Provide the [X, Y] coordinate of the cell's center where the given text is located.  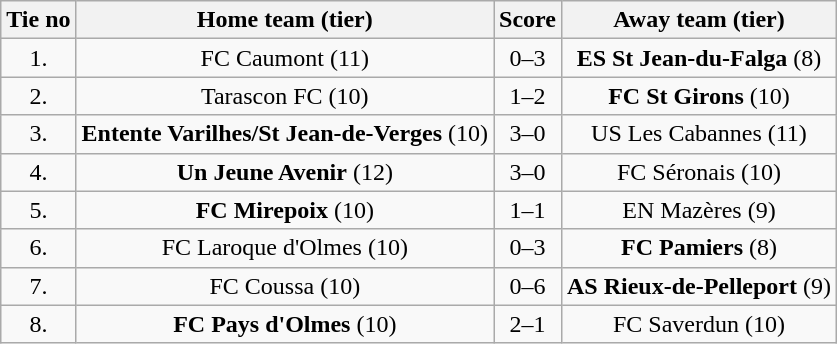
EN Mazères (9) [698, 210]
FC St Girons (10) [698, 96]
8. [38, 324]
AS Rieux-de-Pelleport (9) [698, 286]
FC Caumont (11) [284, 58]
7. [38, 286]
2–1 [528, 324]
Home team (tier) [284, 20]
Away team (tier) [698, 20]
4. [38, 172]
0–6 [528, 286]
FC Pamiers (8) [698, 248]
1. [38, 58]
FC Mirepoix (10) [284, 210]
1–1 [528, 210]
1–2 [528, 96]
ES St Jean-du-Falga (8) [698, 58]
Tarascon FC (10) [284, 96]
Un Jeune Avenir (12) [284, 172]
FC Coussa (10) [284, 286]
FC Pays d'Olmes (10) [284, 324]
5. [38, 210]
2. [38, 96]
Entente Varilhes/St Jean-de-Verges (10) [284, 134]
3. [38, 134]
FC Laroque d'Olmes (10) [284, 248]
FC Saverdun (10) [698, 324]
Tie no [38, 20]
Score [528, 20]
6. [38, 248]
FC Séronais (10) [698, 172]
US Les Cabannes (11) [698, 134]
